Determine the (X, Y) coordinate at the center of the cell enclosing the given text.  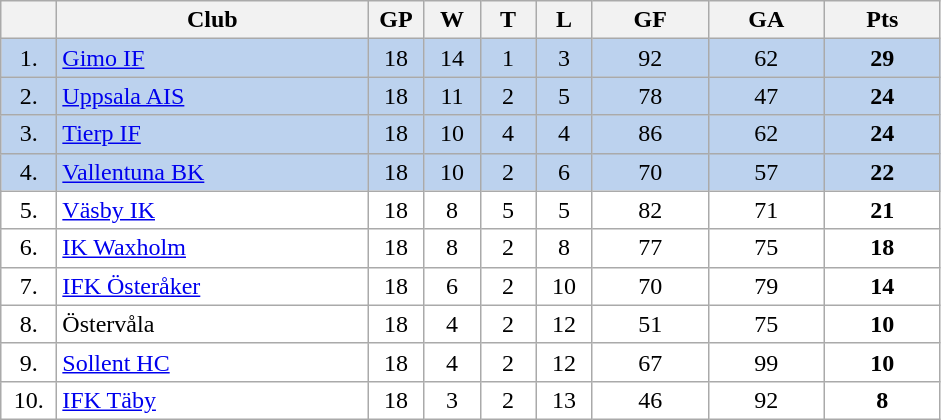
29 (882, 58)
11 (452, 96)
67 (650, 362)
Väsby IK (212, 210)
78 (650, 96)
IFK Österåker (212, 286)
Vallentuna BK (212, 172)
77 (650, 248)
GP (396, 20)
13 (564, 400)
W (452, 20)
3. (29, 134)
Uppsala AIS (212, 96)
Club (212, 20)
6. (29, 248)
21 (882, 210)
79 (766, 286)
22 (882, 172)
71 (766, 210)
L (564, 20)
82 (650, 210)
2. (29, 96)
51 (650, 324)
Tierp IF (212, 134)
99 (766, 362)
Östervåla (212, 324)
7. (29, 286)
GA (766, 20)
10. (29, 400)
5. (29, 210)
8. (29, 324)
Pts (882, 20)
9. (29, 362)
86 (650, 134)
46 (650, 400)
Gimo IF (212, 58)
T (508, 20)
57 (766, 172)
GF (650, 20)
IFK Täby (212, 400)
1. (29, 58)
47 (766, 96)
4. (29, 172)
Sollent HC (212, 362)
IK Waxholm (212, 248)
1 (508, 58)
